Scan for the cell matching the given text and deliver its (x, y) coordinate at center. 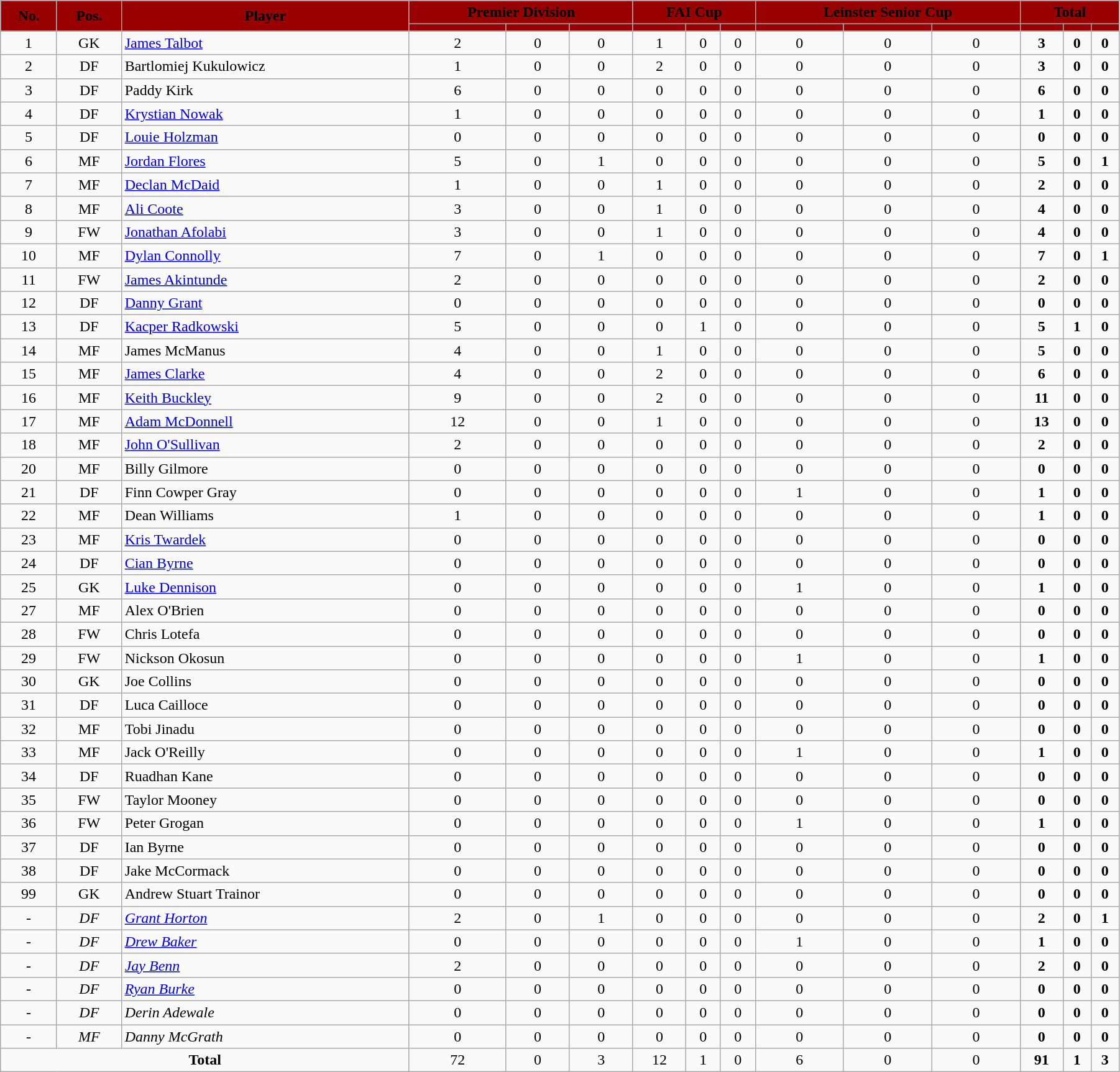
Drew Baker (265, 941)
Billy Gilmore (265, 469)
James Akintunde (265, 279)
Kacper Radkowski (265, 327)
25 (29, 587)
20 (29, 469)
Pos. (89, 16)
Jordan Flores (265, 161)
Keith Buckley (265, 398)
Ruadhan Kane (265, 776)
36 (29, 823)
33 (29, 753)
James Talbot (265, 43)
James Clarke (265, 374)
John O'Sullivan (265, 445)
23 (29, 539)
27 (29, 610)
10 (29, 255)
14 (29, 350)
Jake McCormack (265, 871)
Leinster Senior Cup (888, 12)
Andrew Stuart Trainor (265, 894)
Finn Cowper Gray (265, 492)
Jack O'Reilly (265, 753)
Tobi Jinadu (265, 729)
34 (29, 776)
32 (29, 729)
Nickson Okosun (265, 658)
28 (29, 634)
16 (29, 398)
Paddy Kirk (265, 90)
Alex O'Brien (265, 610)
17 (29, 421)
Danny McGrath (265, 1036)
Ali Coote (265, 208)
Dylan Connolly (265, 255)
22 (29, 516)
Jay Benn (265, 965)
35 (29, 800)
Chris Lotefa (265, 634)
Premier Division (521, 12)
Luke Dennison (265, 587)
Taylor Mooney (265, 800)
Louie Holzman (265, 137)
15 (29, 374)
Adam McDonnell (265, 421)
Player (265, 16)
Ryan Burke (265, 989)
Ian Byrne (265, 847)
Kris Twardek (265, 539)
8 (29, 208)
21 (29, 492)
Luca Cailloce (265, 705)
Cian Byrne (265, 563)
18 (29, 445)
29 (29, 658)
FAI Cup (694, 12)
No. (29, 16)
James McManus (265, 350)
Derin Adewale (265, 1012)
Declan McDaid (265, 185)
Dean Williams (265, 516)
Danny Grant (265, 303)
99 (29, 894)
37 (29, 847)
Jonathan Afolabi (265, 232)
91 (1042, 1060)
38 (29, 871)
30 (29, 682)
24 (29, 563)
Joe Collins (265, 682)
Bartlomiej Kukulowicz (265, 66)
72 (457, 1060)
Krystian Nowak (265, 114)
Peter Grogan (265, 823)
31 (29, 705)
Grant Horton (265, 918)
